Scan for the cell matching the given text and deliver its (x, y) coordinate at center. 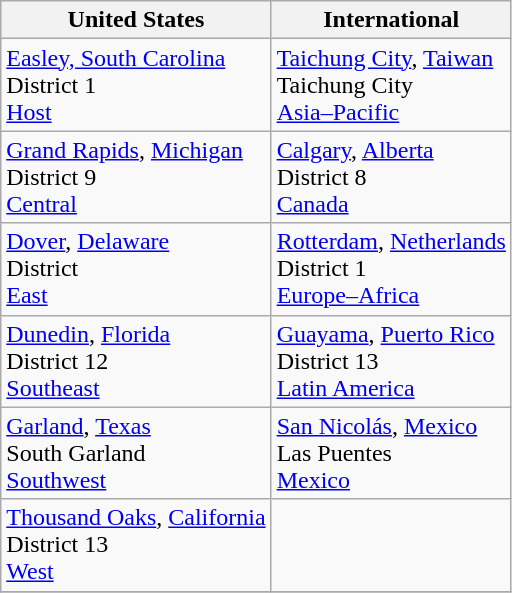
United States (136, 20)
International (391, 20)
San Nicolás, MexicoLas PuentesMexico (391, 453)
Guayama, Puerto RicoDistrict 13Latin America (391, 361)
Dunedin, FloridaDistrict 12Southeast (136, 361)
Grand Rapids, MichiganDistrict 9Central (136, 177)
Thousand Oaks, CaliforniaDistrict 13West (136, 545)
Easley, South CarolinaDistrict 1Host (136, 85)
Rotterdam, NetherlandsDistrict 1Europe–Africa (391, 269)
Garland, TexasSouth GarlandSouthwest (136, 453)
Dover, DelawareDistrictEast (136, 269)
Calgary, AlbertaDistrict 8Canada (391, 177)
Taichung City, TaiwanTaichung CityAsia–Pacific (391, 85)
